Locate the cell with the specified text and output its [x, y] center coordinate. 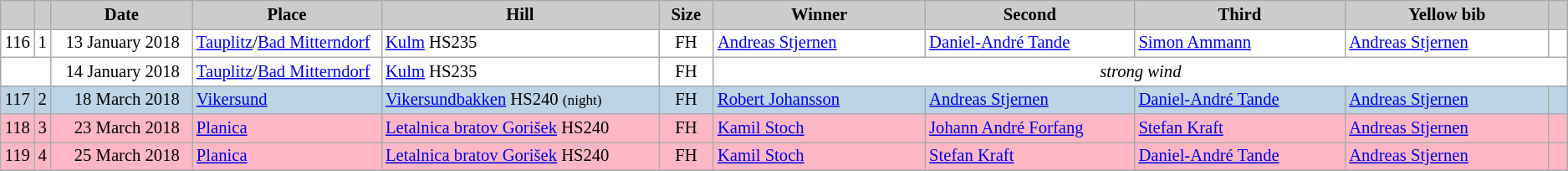
116 [18, 43]
Vikersundbakken HS240 (night) [520, 100]
23 March 2018 [122, 128]
118 [18, 128]
Second [1029, 14]
119 [18, 156]
25 March 2018 [122, 156]
Size [686, 14]
14 January 2018 [122, 71]
Date [122, 14]
Yellow bib [1447, 14]
Place [287, 14]
Robert Johansson [820, 100]
Johann André Forfang [1029, 128]
1 [43, 43]
117 [18, 100]
Winner [820, 14]
3 [43, 128]
strong wind [1141, 71]
13 January 2018 [122, 43]
Hill [520, 14]
Vikersund [287, 100]
4 [43, 156]
18 March 2018 [122, 100]
Third [1240, 14]
2 [43, 100]
Simon Ammann [1240, 43]
